From the cell containing the given text, extract its center point as (X, Y) coordinate. 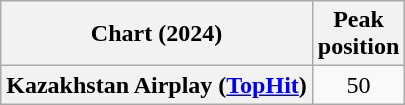
Chart (2024) (157, 34)
50 (358, 85)
Kazakhstan Airplay (TopHit) (157, 85)
Peakposition (358, 34)
